Detect which cell encompasses the target text, then output its [x, y] center coordinate. 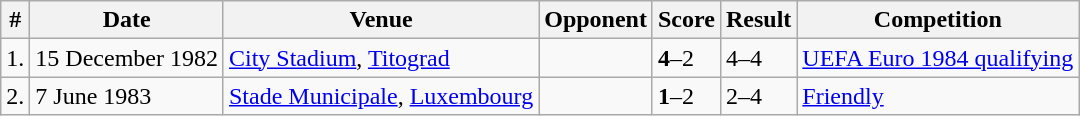
1. [16, 58]
Date [127, 20]
15 December 1982 [127, 58]
1–2 [686, 96]
4–2 [686, 58]
Venue [380, 20]
Opponent [596, 20]
4–4 [758, 58]
Friendly [938, 96]
Stade Municipale, Luxembourg [380, 96]
# [16, 20]
Score [686, 20]
7 June 1983 [127, 96]
2. [16, 96]
Result [758, 20]
City Stadium, Titograd [380, 58]
Competition [938, 20]
2–4 [758, 96]
UEFA Euro 1984 qualifying [938, 58]
